Determine the [X, Y] coordinate at the center of the cell enclosing the given text.  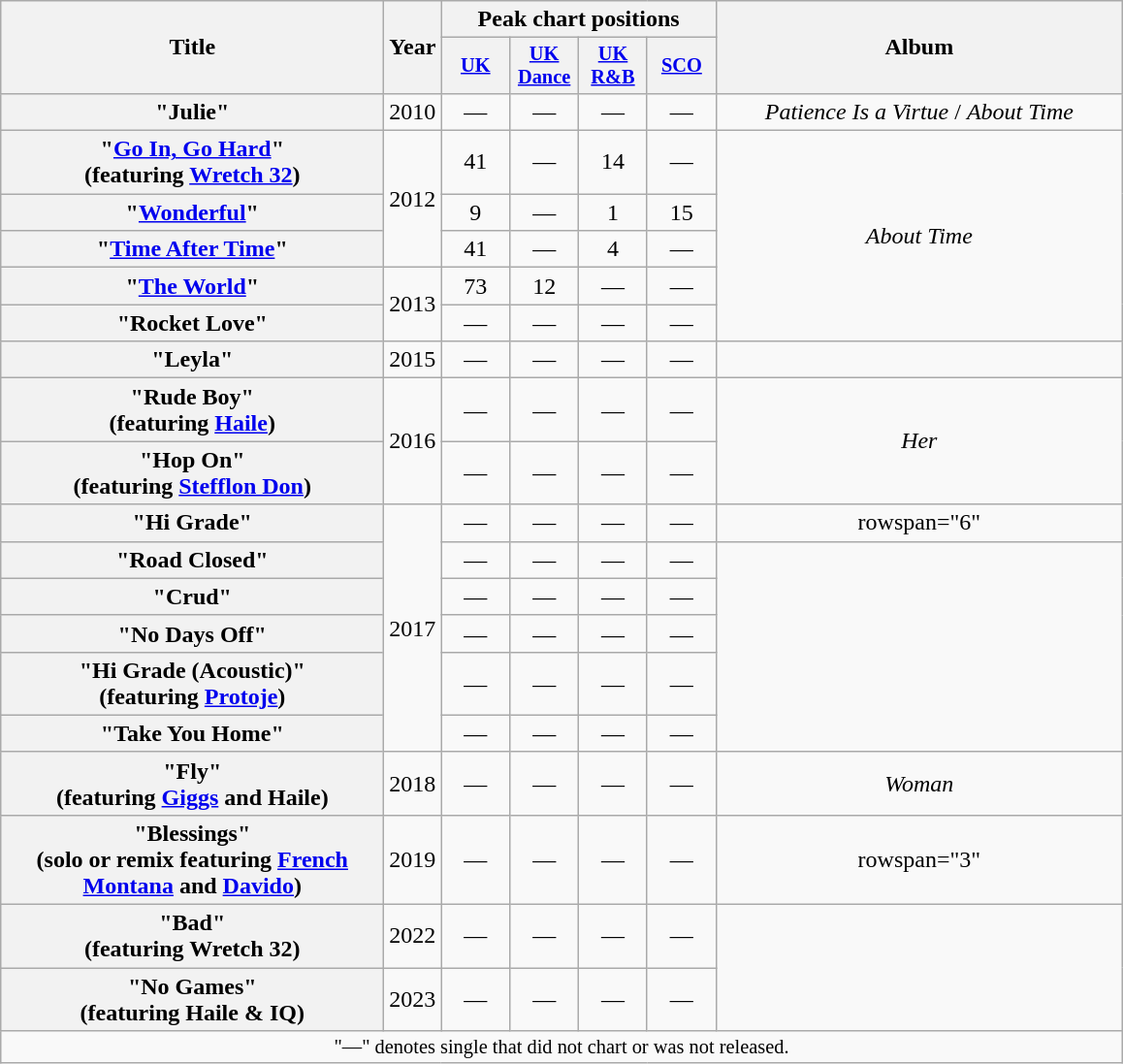
"Hi Grade" [192, 523]
rowspan="3" [919, 859]
Peak chart positions [578, 19]
UK R&B [613, 66]
UK Dance [545, 66]
"Time After Time" [192, 249]
"Go In, Go Hard"(featuring Wretch 32) [192, 163]
2023 [413, 999]
"Bad"(featuring Wretch 32) [192, 937]
"Julie" [192, 112]
12 [545, 286]
"Leyla" [192, 360]
14 [613, 163]
1 [613, 212]
"Hi Grade (Acoustic)"(featuring Protoje) [192, 683]
"Rude Boy"(featuring Haile) [192, 409]
"Crud" [192, 596]
2016 [413, 441]
"Road Closed" [192, 560]
2019 [413, 859]
"The World" [192, 286]
73 [475, 286]
"Fly"(featuring Giggs and Haile) [192, 784]
"No Games"(featuring Haile & IQ) [192, 999]
"Take You Home" [192, 733]
2013 [413, 305]
4 [613, 249]
Album [919, 48]
9 [475, 212]
2017 [413, 629]
2010 [413, 112]
"Hop On"(featuring Stefflon Don) [192, 473]
Year [413, 48]
Patience Is a Virtue / About Time [919, 112]
2015 [413, 360]
"No Days Off" [192, 633]
2022 [413, 937]
"Wonderful" [192, 212]
Title [192, 48]
rowspan="6" [919, 523]
Woman [919, 784]
2012 [413, 200]
About Time [919, 237]
Her [919, 441]
SCO [681, 66]
2018 [413, 784]
"Rocket Love" [192, 323]
"Blessings"(solo or remix featuring French Montana and Davido) [192, 859]
UK [475, 66]
"—" denotes single that did not chart or was not released. [562, 1048]
15 [681, 212]
